Locate the cell with the specified text and output its [X, Y] center coordinate. 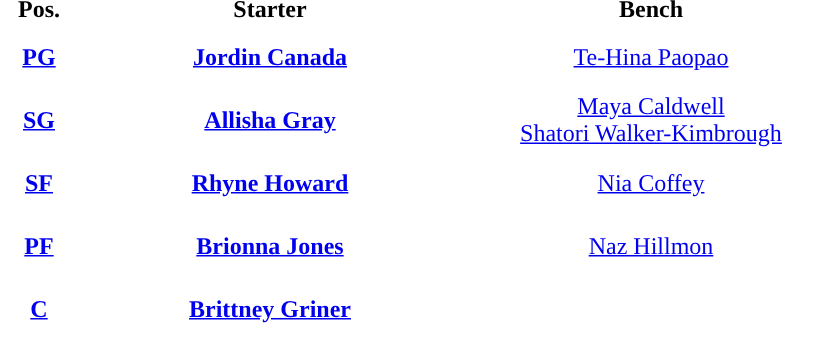
Brittney Griner [270, 309]
Brionna Jones [270, 246]
PG [39, 57]
SF [39, 183]
Maya CaldwellShatori Walker-Kimbrough [651, 120]
Rhyne Howard [270, 183]
C [39, 309]
Naz Hillmon [651, 246]
Te-Hina Paopao [651, 57]
SG [39, 120]
Nia Coffey [651, 183]
PF [39, 246]
Allisha Gray [270, 120]
Jordin Canada [270, 57]
